Extract the (X, Y) coordinate from the center of the cell holding the provided text.  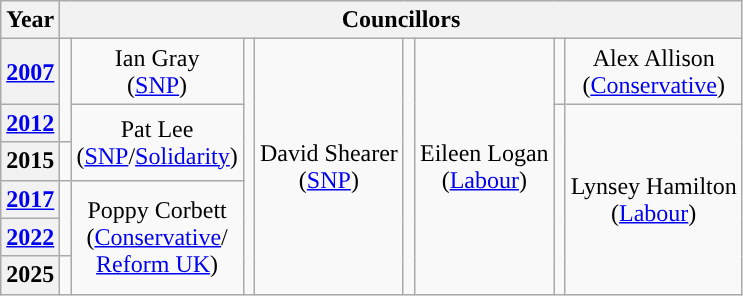
Councillors (401, 20)
2007 (30, 72)
Eileen Logan(Labour) (484, 166)
2017 (30, 199)
2012 (30, 123)
Pat Lee(SNP/Solidarity) (157, 142)
2022 (30, 237)
David Shearer(SNP) (328, 166)
2015 (30, 161)
Year (30, 20)
Ian Gray(SNP) (157, 72)
Lynsey Hamilton(Labour) (654, 199)
Poppy Corbett(Conservative/Reform UK) (157, 237)
Alex Allison(Conservative) (654, 72)
2025 (30, 275)
